Capture the cell that displays the provided text and extract its [x, y] central coordinate. 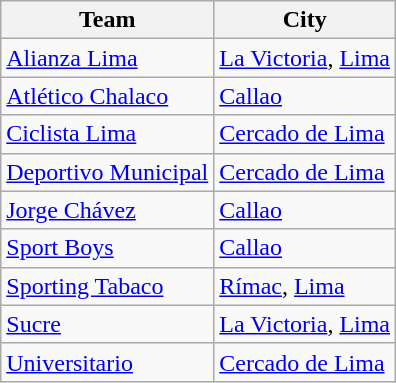
City [305, 20]
Sucre [108, 324]
Sporting Tabaco [108, 286]
Jorge Chávez [108, 210]
Atlético Chalaco [108, 96]
Alianza Lima [108, 58]
Universitario [108, 362]
Team [108, 20]
Deportivo Municipal [108, 172]
Rímac, Lima [305, 286]
Sport Boys [108, 248]
Ciclista Lima [108, 134]
